Capture the cell that displays the provided text and extract its [x, y] central coordinate. 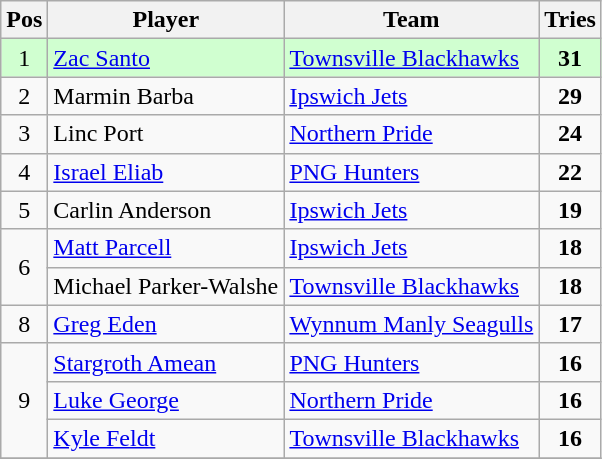
1 [24, 58]
6 [24, 267]
Zac Santo [166, 58]
2 [24, 96]
Israel Eliab [166, 172]
Marmin Barba [166, 96]
Stargroth Amean [166, 362]
24 [570, 134]
4 [24, 172]
Luke George [166, 400]
Michael Parker-Walshe [166, 286]
5 [24, 210]
Matt Parcell [166, 248]
3 [24, 134]
Greg Eden [166, 324]
19 [570, 210]
Team [412, 20]
8 [24, 324]
Kyle Feldt [166, 438]
9 [24, 400]
31 [570, 58]
Tries [570, 20]
Wynnum Manly Seagulls [412, 324]
Player [166, 20]
22 [570, 172]
17 [570, 324]
Carlin Anderson [166, 210]
Linc Port [166, 134]
Pos [24, 20]
29 [570, 96]
